Identify which cell holds the provided text, then report its (X, Y) central coordinate. 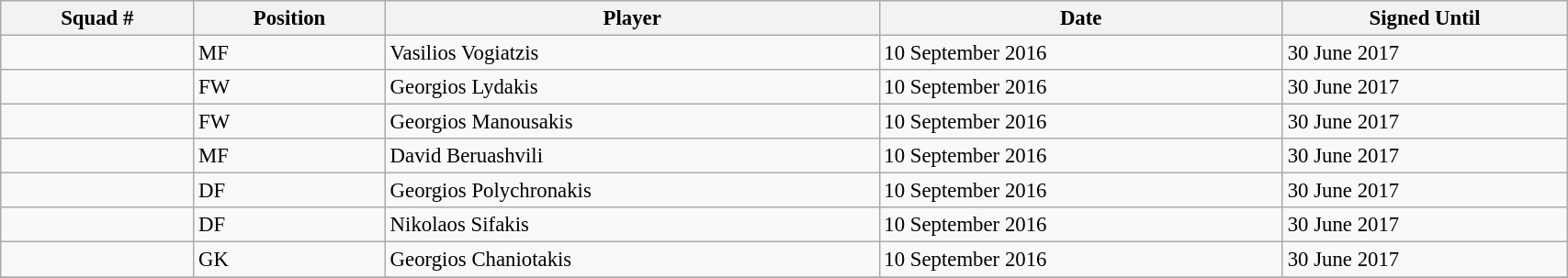
David Beruashvili (632, 156)
Signed Until (1424, 18)
Player (632, 18)
Georgios Manousakis (632, 122)
Vasilios Vogiatzis (632, 53)
Georgios Chaniotakis (632, 260)
Georgios Lydakis (632, 87)
Squad # (97, 18)
Nikolaos Sifakis (632, 225)
Date (1080, 18)
Position (289, 18)
GK (289, 260)
Georgios Polychronakis (632, 191)
